Identify which cell holds the provided text, then report its (X, Y) central coordinate. 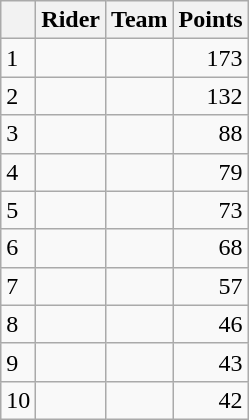
4 (18, 172)
1 (18, 58)
7 (18, 286)
68 (210, 248)
8 (18, 324)
88 (210, 134)
5 (18, 210)
132 (210, 96)
Rider (71, 20)
Team (140, 20)
73 (210, 210)
173 (210, 58)
43 (210, 362)
6 (18, 248)
3 (18, 134)
79 (210, 172)
Points (210, 20)
46 (210, 324)
57 (210, 286)
10 (18, 400)
42 (210, 400)
2 (18, 96)
9 (18, 362)
